From the cell containing the given text, extract its center point as (x, y) coordinate. 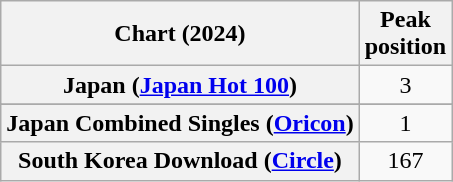
167 (405, 161)
Peakposition (405, 34)
Japan Combined Singles (Oricon) (180, 123)
Chart (2024) (180, 34)
Japan (Japan Hot 100) (180, 85)
3 (405, 85)
1 (405, 123)
South Korea Download (Circle) (180, 161)
